Scan for the cell matching the given text and deliver its [X, Y] coordinate at center. 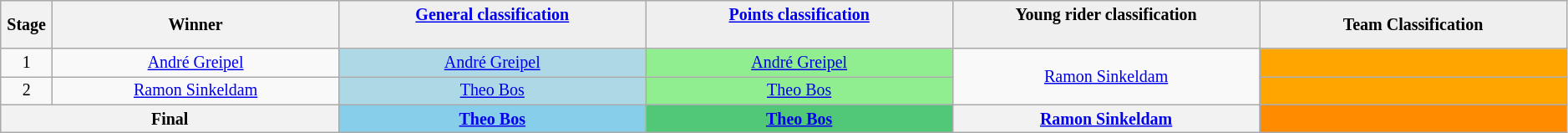
Young rider classification [1106, 25]
Points classification [799, 25]
Stage [27, 25]
General classification [493, 25]
Team Classification [1413, 25]
2 [27, 90]
Final [170, 119]
1 [27, 64]
Winner [195, 25]
